Return the (x, y) coordinate for the center point of the cell that contains the specified text.  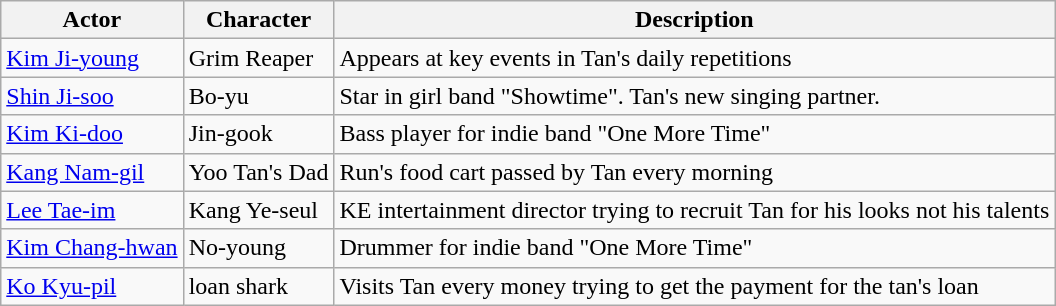
Kang Ye-seul (258, 210)
Kim Chang-hwan (92, 248)
Appears at key events in Tan's daily repetitions (694, 58)
Shin Ji-soo (92, 96)
Kim Ji-young (92, 58)
KE intertainment director trying to recruit Tan for his looks not his talents (694, 210)
Lee Tae-im (92, 210)
Drummer for indie band "One More Time" (694, 248)
Run's food cart passed by Tan every morning (694, 172)
Description (694, 20)
loan shark (258, 286)
Character (258, 20)
Actor (92, 20)
Grim Reaper (258, 58)
Bass player for indie band "One More Time" (694, 134)
Star in girl band "Showtime". Tan's new singing partner. (694, 96)
Bo-yu (258, 96)
Jin-gook (258, 134)
Yoo Tan's Dad (258, 172)
Kang Nam-gil (92, 172)
Ko Kyu-pil (92, 286)
Kim Ki-doo (92, 134)
Visits Tan every money trying to get the payment for the tan's loan (694, 286)
No-young (258, 248)
